Output the [x, y] coordinate of the center of the cell containing the given text.  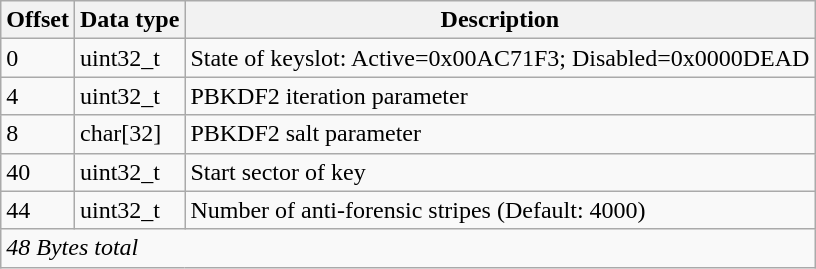
8 [38, 134]
State of keyslot: Active=0x00AC71F3; Disabled=0x0000DEAD [500, 58]
Number of anti-forensic stripes (Default: 4000) [500, 210]
Start sector of key [500, 172]
40 [38, 172]
PBKDF2 salt parameter [500, 134]
Data type [129, 20]
PBKDF2 iteration parameter [500, 96]
Description [500, 20]
44 [38, 210]
0 [38, 58]
Offset [38, 20]
4 [38, 96]
char[32] [129, 134]
48 Bytes total [408, 248]
